Capture the cell that displays the provided text and extract its [X, Y] central coordinate. 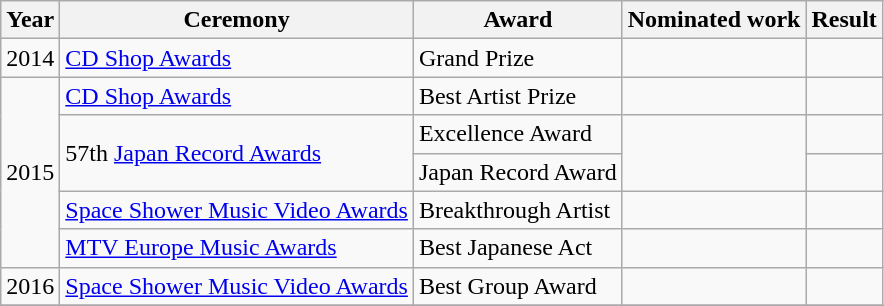
Nominated work [714, 20]
Breakthrough Artist [518, 210]
Best Group Award [518, 286]
2015 [30, 172]
Japan Record Award [518, 172]
2016 [30, 286]
Excellence Award [518, 134]
Award [518, 20]
Result [844, 20]
57th Japan Record Awards [237, 153]
Best Artist Prize [518, 96]
2014 [30, 58]
Best Japanese Act [518, 248]
Grand Prize [518, 58]
Ceremony [237, 20]
Year [30, 20]
MTV Europe Music Awards [237, 248]
